Pinpoint the cell where the given text exists, returning its [x, y] midpoint coordinate. 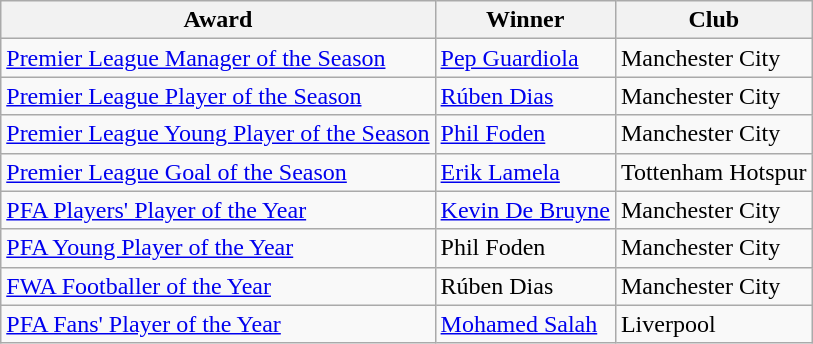
Winner [525, 20]
Premier League Young Player of the Season [218, 134]
Mohamed Salah [525, 324]
Premier League Player of the Season [218, 96]
PFA Fans' Player of the Year [218, 324]
Pep Guardiola [525, 58]
Club [714, 20]
PFA Young Player of the Year [218, 248]
Premier League Goal of the Season [218, 172]
Liverpool [714, 324]
PFA Players' Player of the Year [218, 210]
FWA Footballer of the Year [218, 286]
Tottenham Hotspur [714, 172]
Kevin De Bruyne [525, 210]
Erik Lamela [525, 172]
Premier League Manager of the Season [218, 58]
Award [218, 20]
